Locate the cell with the specified text and output its (X, Y) center coordinate. 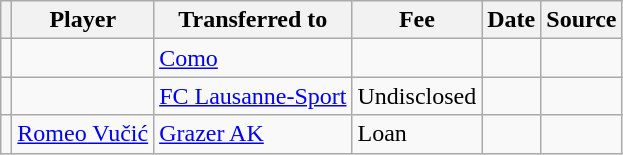
FC Lausanne-Sport (253, 96)
Source (582, 20)
Romeo Vučić (83, 134)
Grazer AK (253, 134)
Transferred to (253, 20)
Loan (417, 134)
Como (253, 58)
Date (512, 20)
Fee (417, 20)
Undisclosed (417, 96)
Player (83, 20)
